Return (X, Y) of the center of cell containing provided text 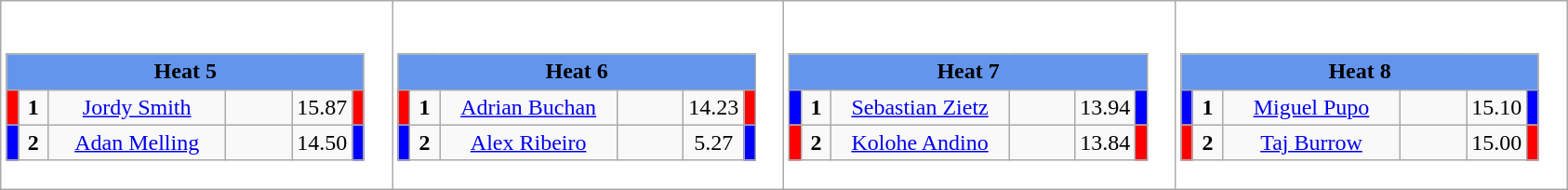
Heat 8 1 Miguel Pupo 15.10 2 Taj Burrow 15.00 (1371, 95)
Heat 6 (577, 72)
Heat 5 1 Jordy Smith 15.87 2 Adan Melling 14.50 (197, 95)
Heat 5 (185, 72)
15.10 (1497, 107)
Adrian Buchan (528, 107)
15.00 (1497, 142)
13.84 (1105, 142)
Sebastian Zietz (921, 107)
Miguel Pupo (1311, 107)
Heat 8 (1360, 72)
Adan Melling (138, 142)
15.87 (322, 107)
13.94 (1105, 107)
Kolohe Andino (921, 142)
Jordy Smith (138, 107)
Alex Ribeiro (528, 142)
5.27 (714, 142)
Taj Burrow (1311, 142)
14.50 (322, 142)
14.23 (714, 107)
Heat 6 1 Adrian Buchan 14.23 2 Alex Ribeiro 5.27 (588, 95)
Heat 7 (968, 72)
Heat 7 1 Sebastian Zietz 13.94 2 Kolohe Andino 13.84 (980, 95)
